Find where the given text appears and provide that cell's center as (X, Y) coordinate. 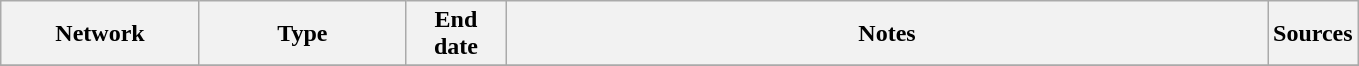
Type (302, 34)
End date (456, 34)
Notes (886, 34)
Network (100, 34)
Sources (1314, 34)
